Search for the cell housing the specified text and yield its [X, Y] center coordinate. 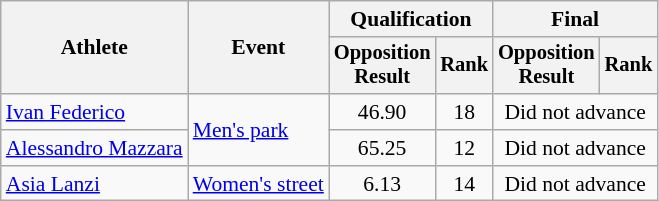
Event [258, 48]
Ivan Federico [94, 112]
Athlete [94, 48]
18 [464, 112]
Qualification [411, 19]
Men's park [258, 130]
65.25 [382, 148]
46.90 [382, 112]
Alessandro Mazzara [94, 148]
Final [575, 19]
12 [464, 148]
